Pinpoint the cell where the given text exists, returning its [X, Y] midpoint coordinate. 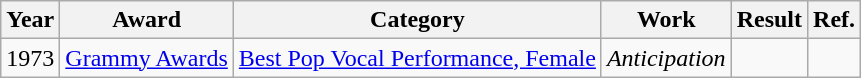
Best Pop Vocal Performance, Female [417, 58]
Work [666, 20]
1973 [30, 58]
Ref. [834, 20]
Year [30, 20]
Category [417, 20]
Award [147, 20]
Result [769, 20]
Anticipation [666, 58]
Grammy Awards [147, 58]
